Search for the cell housing the specified text and yield its (X, Y) center coordinate. 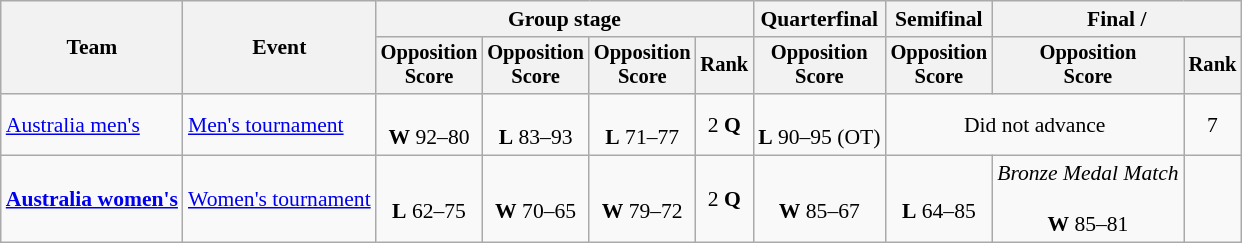
L 64–85 (940, 200)
7 (1213, 124)
L 90–95 (OT) (819, 124)
Team (92, 48)
W 85–67 (819, 200)
L 62–75 (430, 200)
L 83–93 (536, 124)
W 92–80 (430, 124)
Quarterfinal (819, 19)
Men's tournament (280, 124)
W 79–72 (642, 200)
L 71–77 (642, 124)
Final / (1116, 19)
Semifinal (940, 19)
Bronze Medal MatchW 85–81 (1088, 200)
W 70–65 (536, 200)
Women's tournament (280, 200)
Did not advance (1035, 124)
Group stage (564, 19)
Event (280, 48)
Australia women's (92, 200)
Australia men's (92, 124)
